Return the (X, Y) coordinate for the center point of the cell that contains the specified text.  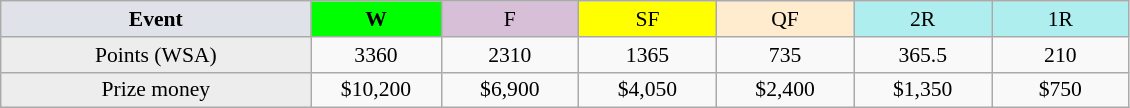
1R (1061, 19)
210 (1061, 55)
$4,050 (648, 90)
$750 (1061, 90)
735 (785, 55)
$6,900 (510, 90)
Points (WSA) (156, 55)
2R (923, 19)
365.5 (923, 55)
1365 (648, 55)
Event (156, 19)
Prize money (156, 90)
3360 (376, 55)
2310 (510, 55)
F (510, 19)
$10,200 (376, 90)
W (376, 19)
QF (785, 19)
SF (648, 19)
$2,400 (785, 90)
$1,350 (923, 90)
